Search for the cell housing the specified text and yield its [X, Y] center coordinate. 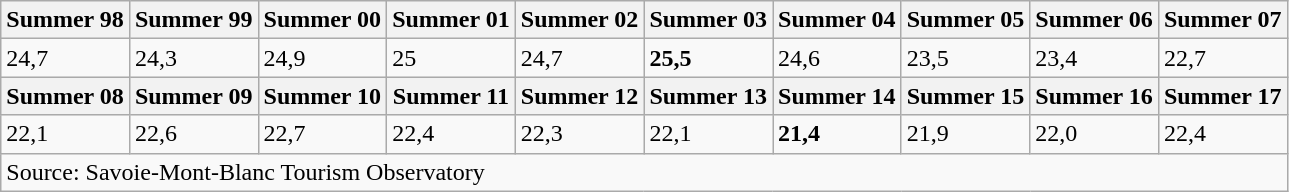
Summer 08 [66, 96]
24,9 [322, 58]
25,5 [708, 58]
Summer 17 [1222, 96]
Summer 07 [1222, 20]
Source: Savoie-Mont-Blanc Tourism Observatory [644, 172]
Summer 01 [452, 20]
Summer 06 [1094, 20]
Summer 99 [194, 20]
Summer 14 [836, 96]
Summer 02 [580, 20]
Summer 04 [836, 20]
Summer 12 [580, 96]
Summer 15 [966, 96]
23,4 [1094, 58]
21,9 [966, 134]
Summer 03 [708, 20]
22,3 [580, 134]
Summer 10 [322, 96]
22,6 [194, 134]
Summer 11 [452, 96]
Summer 00 [322, 20]
23,5 [966, 58]
24,6 [836, 58]
Summer 05 [966, 20]
21,4 [836, 134]
25 [452, 58]
22,0 [1094, 134]
24,3 [194, 58]
Summer 09 [194, 96]
Summer 16 [1094, 96]
Summer 13 [708, 96]
Summer 98 [66, 20]
